Detect which cell encompasses the target text, then output its (x, y) center coordinate. 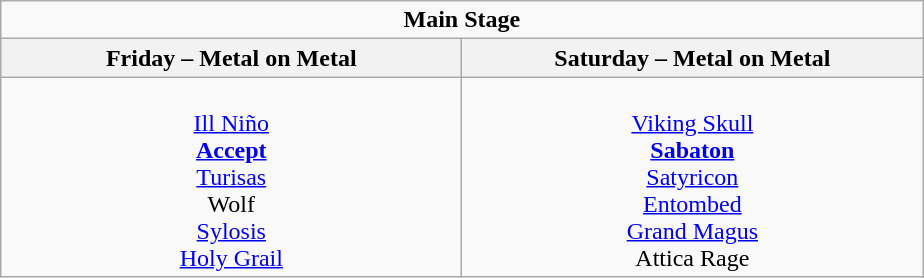
Ill Niño Accept Turisas Wolf Sylosis Holy Grail (232, 177)
Friday – Metal on Metal (232, 58)
Saturday – Metal on Metal (692, 58)
Viking Skull Sabaton Satyricon Entombed Grand Magus Attica Rage (692, 177)
Main Stage (462, 20)
